Return the (X, Y) coordinate for the center point of the cell that contains the specified text.  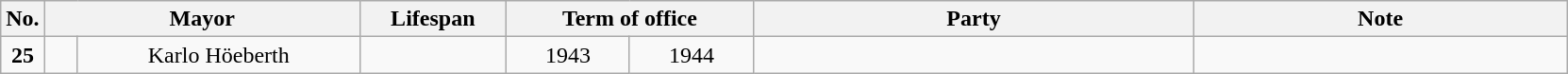
Lifespan (432, 19)
Note (1381, 19)
Karlo Höeberth (219, 55)
Term of office (629, 19)
25 (23, 55)
No. (23, 19)
1944 (691, 55)
1943 (568, 55)
Party (974, 19)
Mayor (202, 19)
